Pinpoint the cell where the given text exists, returning its [X, Y] midpoint coordinate. 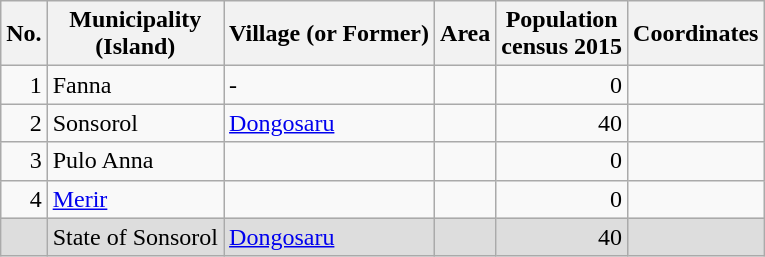
2 [24, 123]
3 [24, 161]
Village (or Former) [330, 34]
- [330, 85]
Municipality(Island) [135, 34]
Fanna [135, 85]
State of Sonsorol [135, 237]
Sonsorol [135, 123]
4 [24, 199]
Merir [135, 199]
Populationcensus 2015 [562, 34]
1 [24, 85]
Coordinates [696, 34]
No. [24, 34]
Area [466, 34]
Pulo Anna [135, 161]
